Extract the [x, y] coordinate from the center of the cell holding the provided text.  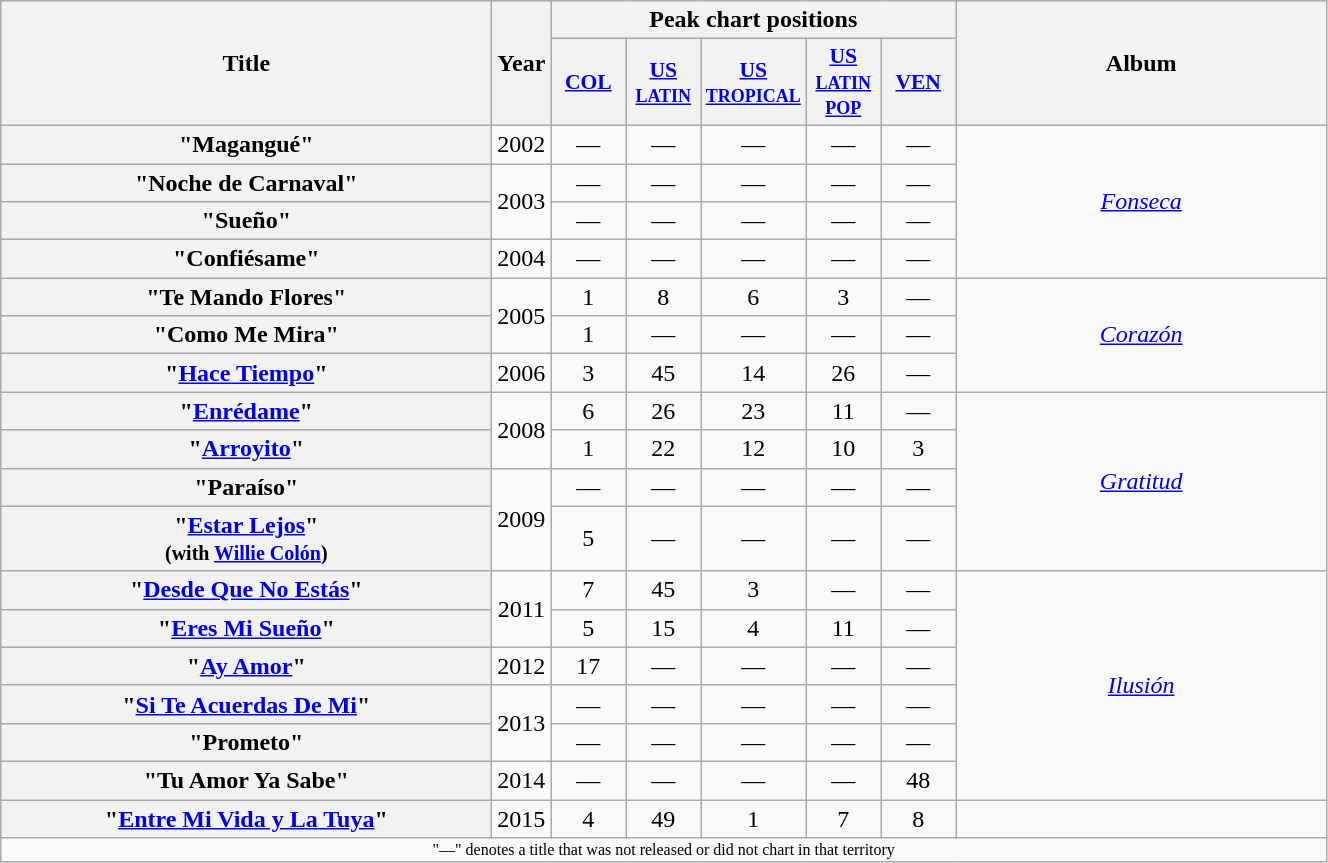
2002 [522, 144]
"Estar Lejos" (with Willie Colón) [246, 538]
2008 [522, 430]
2004 [522, 259]
Gratitud [1142, 482]
10 [844, 449]
"Tu Amor Ya Sabe" [246, 780]
"Ay Amor" [246, 666]
"Si Te Acuerdas De Mi" [246, 704]
Corazón [1142, 335]
"Como Me Mira" [246, 335]
2012 [522, 666]
2014 [522, 780]
"Noche de Carnaval" [246, 183]
VEN [918, 82]
"Enrédame" [246, 411]
Peak chart positions [754, 20]
12 [754, 449]
2013 [522, 723]
2006 [522, 373]
"Magangué" [246, 144]
US LATINPOP [844, 82]
2011 [522, 609]
23 [754, 411]
"Paraíso" [246, 487]
Year [522, 64]
"Te Mando Flores" [246, 297]
COL [588, 82]
2009 [522, 520]
Title [246, 64]
"Arroyito" [246, 449]
14 [754, 373]
49 [664, 819]
"Eres Mi Sueño" [246, 628]
"Confiésame" [246, 259]
22 [664, 449]
Album [1142, 64]
"—" denotes a title that was not released or did not chart in that territory [664, 850]
Fonseca [1142, 201]
2015 [522, 819]
US TROPICAL [754, 82]
2003 [522, 202]
15 [664, 628]
17 [588, 666]
"Prometo" [246, 742]
US LATIN [664, 82]
2005 [522, 316]
48 [918, 780]
"Sueño" [246, 221]
Ilusión [1142, 685]
"Hace Tiempo" [246, 373]
"Desde Que No Estás" [246, 590]
"Entre Mi Vida y La Tuya" [246, 819]
